Detect which cell encompasses the target text, then output its (x, y) center coordinate. 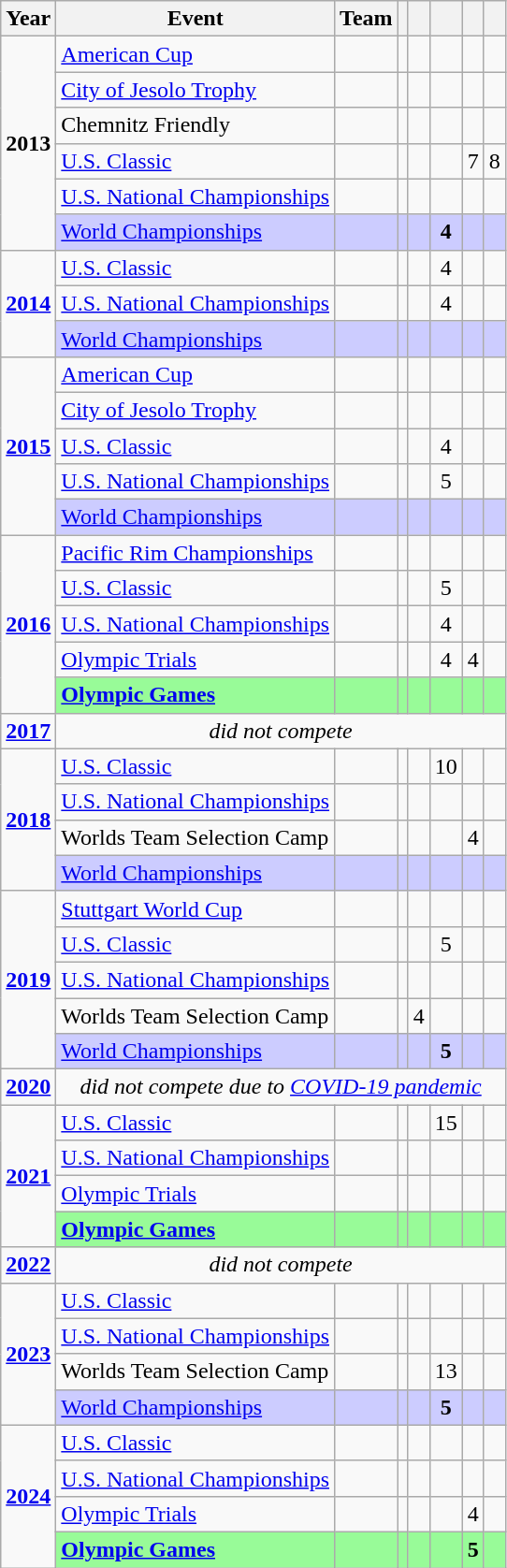
10 (445, 766)
Event (196, 19)
2020 (28, 1087)
2021 (28, 1176)
15 (445, 1123)
2015 (28, 445)
2019 (28, 980)
Chemnitz Friendly (196, 125)
Pacific Rim Championships (196, 553)
Stuttgart World Cup (196, 908)
13 (445, 1372)
2018 (28, 820)
2017 (28, 731)
2023 (28, 1354)
7 (473, 161)
2016 (28, 624)
2013 (28, 143)
Team (367, 19)
2024 (28, 1496)
8 (494, 161)
Year (28, 19)
2022 (28, 1265)
2014 (28, 303)
did not compete due to COVID-19 pandemic (281, 1087)
